Return [X, Y] of the center of cell containing provided text 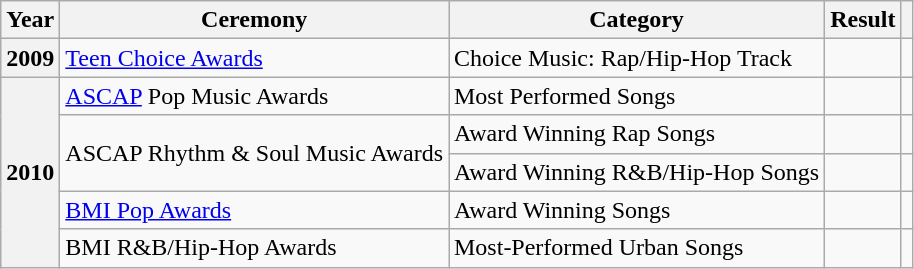
Most-Performed Urban Songs [636, 248]
Category [636, 20]
Year [30, 20]
Most Performed Songs [636, 96]
BMI R&B/Hip-Hop Awards [254, 248]
ASCAP Pop Music Awards [254, 96]
Teen Choice Awards [254, 58]
2010 [30, 172]
ASCAP Rhythm & Soul Music Awards [254, 153]
Award Winning Songs [636, 210]
2009 [30, 58]
Choice Music: Rap/Hip-Hop Track [636, 58]
BMI Pop Awards [254, 210]
Award Winning R&B/Hip-Hop Songs [636, 172]
Result [863, 20]
Award Winning Rap Songs [636, 134]
Ceremony [254, 20]
